Determine the (x, y) coordinate at the center of the cell enclosing the given text.  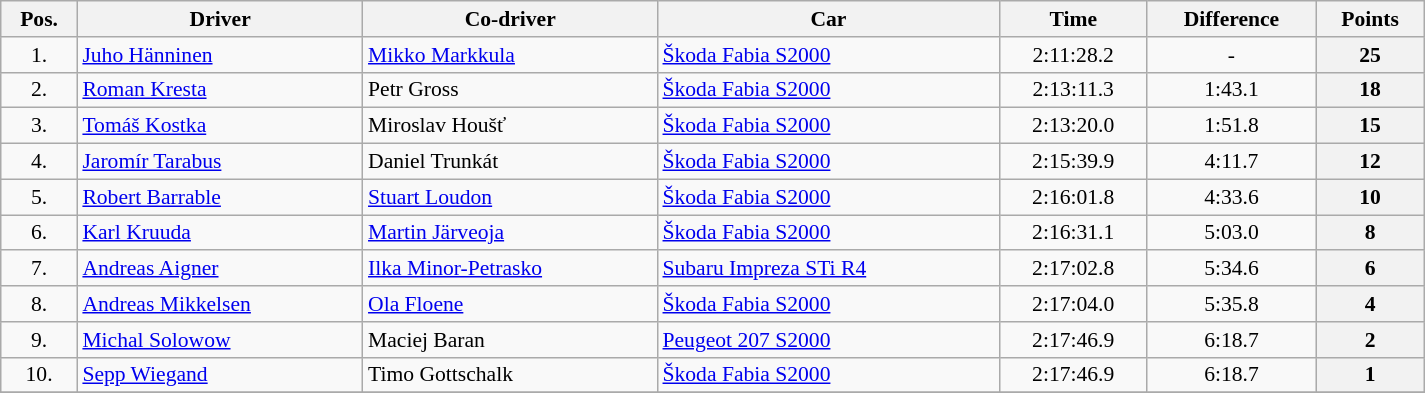
2:16:31.1 (1073, 233)
Driver (220, 19)
Pos. (40, 19)
Andreas Aigner (220, 269)
Juho Hänninen (220, 55)
6 (1370, 269)
5:03.0 (1232, 233)
7. (40, 269)
9. (40, 340)
Robert Barrable (220, 197)
1:51.8 (1232, 126)
3. (40, 126)
Maciej Baran (510, 340)
2:17:02.8 (1073, 269)
Peugeot 207 S2000 (828, 340)
1. (40, 55)
1:43.1 (1232, 90)
- (1232, 55)
Difference (1232, 19)
Roman Kresta (220, 90)
Karl Kruuda (220, 233)
Petr Gross (510, 90)
Subaru Impreza STi R4 (828, 269)
4:33.6 (1232, 197)
2 (1370, 340)
Tomáš Kostka (220, 126)
Ola Floene (510, 304)
Co-driver (510, 19)
Car (828, 19)
25 (1370, 55)
4 (1370, 304)
Jaromír Tarabus (220, 162)
Ilka Minor-Petrasko (510, 269)
Andreas Mikkelsen (220, 304)
2:13:20.0 (1073, 126)
8. (40, 304)
2:15:39.9 (1073, 162)
2. (40, 90)
Time (1073, 19)
6. (40, 233)
10 (1370, 197)
4:11.7 (1232, 162)
12 (1370, 162)
2:16:01.8 (1073, 197)
Stuart Loudon (510, 197)
8 (1370, 233)
5. (40, 197)
Michal Solowow (220, 340)
5:35.8 (1232, 304)
Sepp Wiegand (220, 375)
5:34.6 (1232, 269)
18 (1370, 90)
Timo Gottschalk (510, 375)
2:11:28.2 (1073, 55)
15 (1370, 126)
Miroslav Houšť (510, 126)
4. (40, 162)
Martin Järveoja (510, 233)
Mikko Markkula (510, 55)
10. (40, 375)
Daniel Trunkát (510, 162)
2:13:11.3 (1073, 90)
Points (1370, 19)
1 (1370, 375)
2:17:04.0 (1073, 304)
